Extract the (x, y) coordinate from the center of the cell holding the provided text.  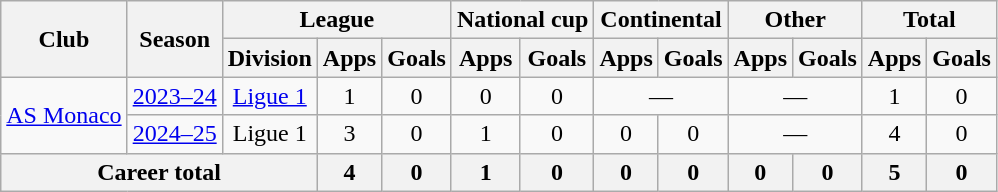
National cup (522, 20)
AS Monaco (64, 115)
Club (64, 39)
Season (174, 39)
Division (270, 58)
2023–24 (174, 96)
Other (795, 20)
2024–25 (174, 134)
Total (929, 20)
Career total (160, 172)
Continental (661, 20)
3 (349, 134)
League (336, 20)
5 (894, 172)
